Find where the given text appears and provide that cell's center as [x, y] coordinate. 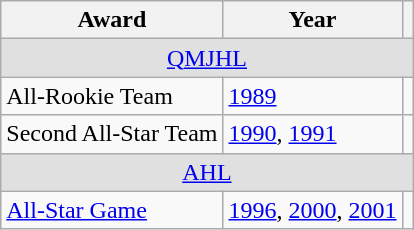
AHL [207, 172]
1990, 1991 [312, 134]
Year [312, 20]
Award [112, 20]
All-Star Game [112, 210]
QMJHL [207, 58]
Second All-Star Team [112, 134]
1989 [312, 96]
1996, 2000, 2001 [312, 210]
All-Rookie Team [112, 96]
